Locate the cell with the specified text and output its [X, Y] center coordinate. 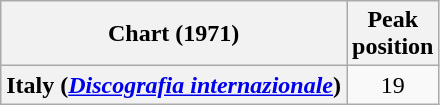
Italy (Discografia internazionale) [174, 85]
Chart (1971) [174, 34]
Peakposition [392, 34]
19 [392, 85]
